Detect which cell encompasses the target text, then output its (X, Y) center coordinate. 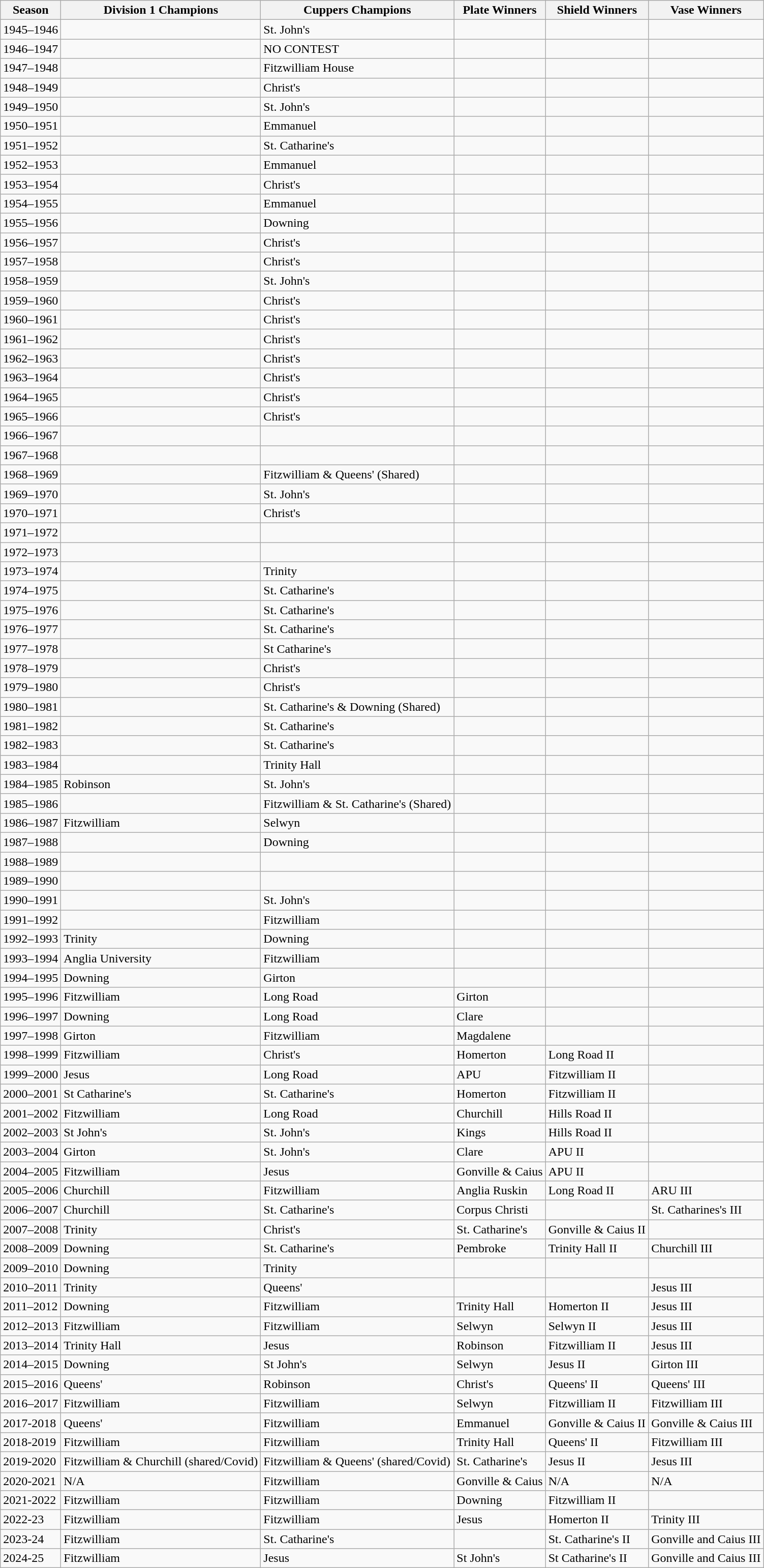
2009–2010 (30, 1268)
2022-23 (30, 1520)
1999–2000 (30, 1074)
1953–1954 (30, 184)
1995–1996 (30, 997)
Fitzwilliam & Queens' (Shared) (357, 474)
2003–2004 (30, 1152)
1984–1985 (30, 784)
Magdalene (500, 1036)
2019-2020 (30, 1461)
1949–1950 (30, 107)
1971–1972 (30, 532)
1994–1995 (30, 978)
1955–1956 (30, 223)
2017-2018 (30, 1423)
Fitzwilliam & St. Catharine's (Shared) (357, 803)
Trinity III (706, 1520)
1981–1982 (30, 726)
2011–2012 (30, 1307)
Anglia University (161, 958)
Vase Winners (706, 10)
ARU III (706, 1191)
1961–1962 (30, 339)
Selwyn II (597, 1326)
1959–1960 (30, 300)
1982–1983 (30, 745)
1998–1999 (30, 1055)
2024-25 (30, 1558)
1970–1971 (30, 513)
2016–2017 (30, 1403)
Churchill III (706, 1249)
1974–1975 (30, 591)
St. Catharine's & Downing (Shared) (357, 707)
1948–1949 (30, 87)
Shield Winners (597, 10)
1960–1961 (30, 320)
1975–1976 (30, 610)
Kings (500, 1132)
2021-2022 (30, 1500)
1991–1992 (30, 920)
2023-24 (30, 1539)
1992–1993 (30, 939)
2007–2008 (30, 1229)
1964–1965 (30, 397)
1966–1967 (30, 436)
1976–1977 (30, 629)
1945–1946 (30, 29)
Fitzwilliam House (357, 68)
1950–1951 (30, 126)
1985–1986 (30, 803)
1977–1978 (30, 649)
2018-2019 (30, 1442)
Cuppers Champions (357, 10)
2020-2021 (30, 1481)
Girton III (706, 1365)
1987–1988 (30, 842)
1958–1959 (30, 281)
1979–1980 (30, 687)
1972–1973 (30, 552)
St. Catharines's III (706, 1210)
1993–1994 (30, 958)
Division 1 Champions (161, 10)
2013–2014 (30, 1345)
2005–2006 (30, 1191)
1980–1981 (30, 707)
2000–2001 (30, 1094)
1996–1997 (30, 1016)
1956–1957 (30, 243)
2010–2011 (30, 1287)
1997–1998 (30, 1036)
1983–1984 (30, 765)
1973–1974 (30, 571)
2012–2013 (30, 1326)
1988–1989 (30, 862)
2014–2015 (30, 1365)
2006–2007 (30, 1210)
1954–1955 (30, 203)
1978–1979 (30, 668)
1969–1970 (30, 494)
1952–1953 (30, 165)
St Catharine's II (597, 1558)
1989–1990 (30, 881)
1946–1947 (30, 49)
1962–1963 (30, 358)
1963–1964 (30, 378)
1947–1948 (30, 68)
Queens' III (706, 1384)
Plate Winners (500, 10)
2015–2016 (30, 1384)
1965–1966 (30, 416)
Gonville & Caius III (706, 1423)
2002–2003 (30, 1132)
Corpus Christi (500, 1210)
Fitzwilliam & Churchill (shared/Covid) (161, 1461)
1990–1991 (30, 900)
2008–2009 (30, 1249)
Pembroke (500, 1249)
APU (500, 1074)
1967–1968 (30, 455)
St. Catharine's II (597, 1539)
NO CONTEST (357, 49)
2001–2002 (30, 1113)
1951–1952 (30, 145)
Fitzwilliam & Queens' (shared/Covid) (357, 1461)
2004–2005 (30, 1171)
Anglia Ruskin (500, 1191)
Season (30, 10)
1957–1958 (30, 262)
1968–1969 (30, 474)
1986–1987 (30, 823)
Trinity Hall II (597, 1249)
